Output the [X, Y] coordinate of the center of the cell containing the given text.  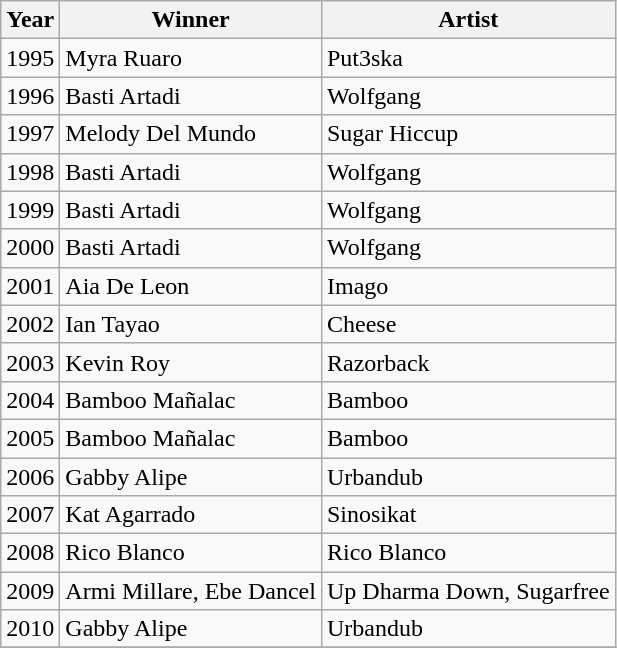
1996 [30, 96]
2002 [30, 324]
1998 [30, 172]
Ian Tayao [191, 324]
Put3ska [468, 58]
2006 [30, 477]
1995 [30, 58]
2003 [30, 362]
2001 [30, 286]
Aia De Leon [191, 286]
Armi Millare, Ebe Dancel [191, 591]
Melody Del Mundo [191, 134]
Artist [468, 20]
Year [30, 20]
2007 [30, 515]
Sugar Hiccup [468, 134]
Up Dharma Down, Sugarfree [468, 591]
Myra Ruaro [191, 58]
Winner [191, 20]
1999 [30, 210]
2004 [30, 400]
2005 [30, 438]
Sinosikat [468, 515]
Cheese [468, 324]
Kat Agarrado [191, 515]
2009 [30, 591]
Kevin Roy [191, 362]
Imago [468, 286]
1997 [30, 134]
Razorback [468, 362]
2000 [30, 248]
2008 [30, 553]
2010 [30, 629]
